Output the (X, Y) coordinate of the center of the cell containing the given text.  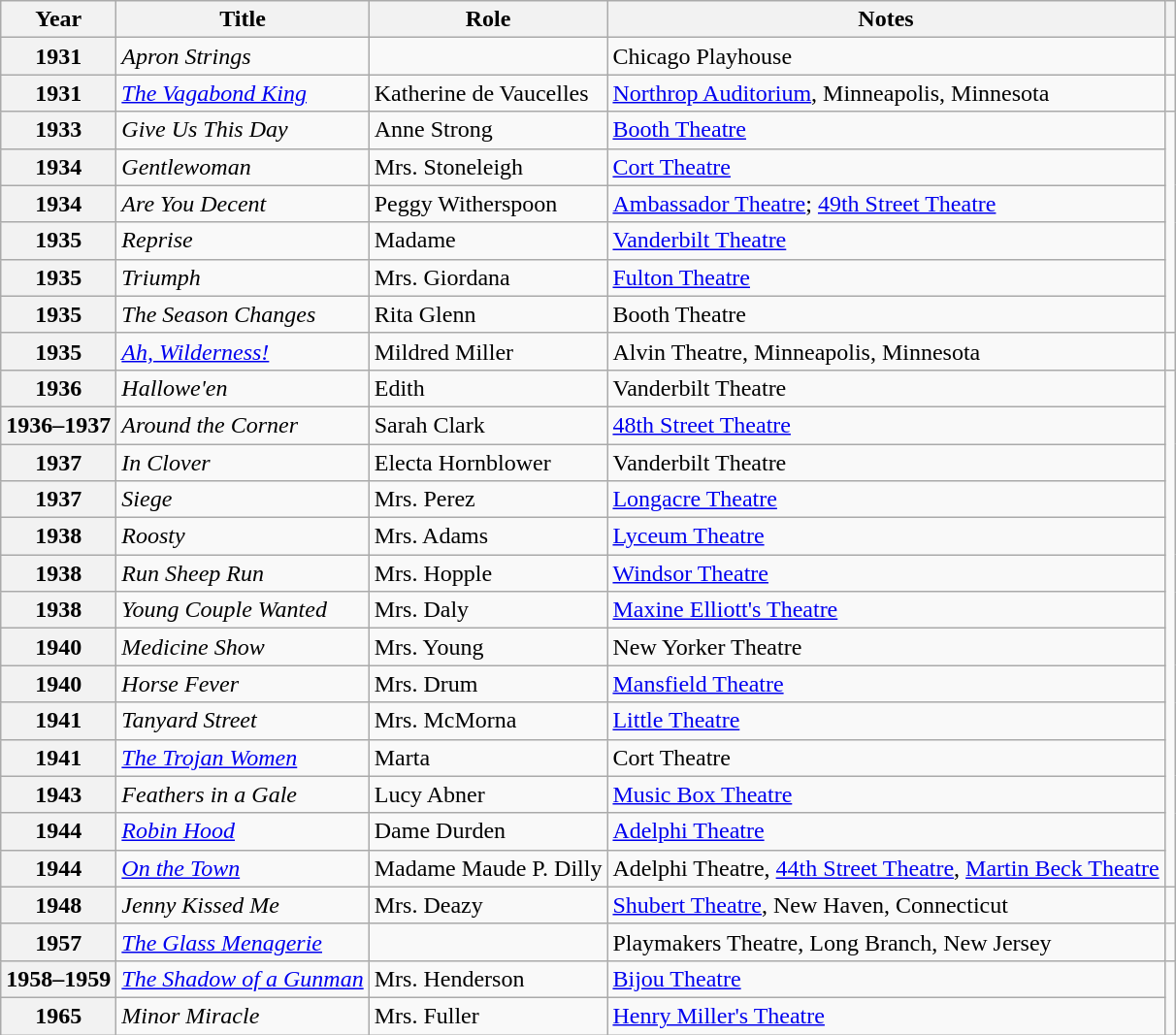
Lyceum Theatre (886, 536)
Mildred Miller (488, 351)
Fulton Theatre (886, 277)
Maxine Elliott's Theatre (886, 610)
Playmakers Theatre, Long Branch, New Jersey (886, 942)
Title (243, 19)
48th Street Theatre (886, 425)
Gentlewoman (243, 167)
Mrs. Fuller (488, 1016)
Henry Miller's Theatre (886, 1016)
Apron Strings (243, 56)
The Trojan Women (243, 758)
Mrs. Daly (488, 610)
Are You Decent (243, 204)
Ambassador Theatre; 49th Street Theatre (886, 204)
1933 (58, 130)
Anne Strong (488, 130)
The Vagabond King (243, 93)
1936 (58, 388)
Horse Fever (243, 684)
Adelphi Theatre (886, 831)
1943 (58, 794)
Minor Miracle (243, 1016)
Bijou Theatre (886, 979)
Robin Hood (243, 831)
Give Us This Day (243, 130)
Mrs. Deazy (488, 905)
Around the Corner (243, 425)
Run Sheep Run (243, 573)
Triumph (243, 277)
Jenny Kissed Me (243, 905)
Sarah Clark (488, 425)
Peggy Witherspoon (488, 204)
1965 (58, 1016)
1957 (58, 942)
Feathers in a Gale (243, 794)
Northrop Auditorium, Minneapolis, Minnesota (886, 93)
Mrs. Adams (488, 536)
Mrs. Stoneleigh (488, 167)
Windsor Theatre (886, 573)
The Glass Menagerie (243, 942)
Year (58, 19)
1958–1959 (58, 979)
The Shadow of a Gunman (243, 979)
Madame (488, 241)
Lucy Abner (488, 794)
Katherine de Vaucelles (488, 93)
On the Town (243, 868)
Roosty (243, 536)
Rita Glenn (488, 314)
Reprise (243, 241)
Music Box Theatre (886, 794)
Longacre Theatre (886, 500)
Notes (886, 19)
Chicago Playhouse (886, 56)
Young Couple Wanted (243, 610)
Mrs. Giordana (488, 277)
New Yorker Theatre (886, 647)
In Clover (243, 463)
Alvin Theatre, Minneapolis, Minnesota (886, 351)
Dame Durden (488, 831)
Ah, Wilderness! (243, 351)
Mrs. Drum (488, 684)
Medicine Show (243, 647)
Mrs. Henderson (488, 979)
Marta (488, 758)
1936–1937 (58, 425)
Siege (243, 500)
Electa Hornblower (488, 463)
1948 (58, 905)
Hallowe'en (243, 388)
Mrs. McMorna (488, 721)
Role (488, 19)
Tanyard Street (243, 721)
Edith (488, 388)
Mrs. Perez (488, 500)
Madame Maude P. Dilly (488, 868)
Mansfield Theatre (886, 684)
Mrs. Hopple (488, 573)
Shubert Theatre, New Haven, Connecticut (886, 905)
Little Theatre (886, 721)
Adelphi Theatre, 44th Street Theatre, Martin Beck Theatre (886, 868)
The Season Changes (243, 314)
Mrs. Young (488, 647)
